Provide the (x, y) coordinate of the cell's center where the given text is located.  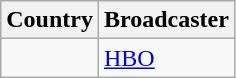
HBO (166, 58)
Country (50, 20)
Broadcaster (166, 20)
